Locate the cell with the specified text and output its [X, Y] center coordinate. 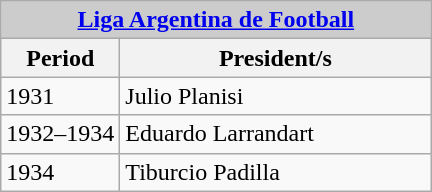
1934 [60, 172]
1932–1934 [60, 134]
President/s [276, 58]
Liga Argentina de Football [216, 20]
1931 [60, 96]
Tiburcio Padilla [276, 172]
Julio Planisi [276, 96]
Period [60, 58]
Eduardo Larrandart [276, 134]
